Output the (X, Y) coordinate of the center of the cell containing the given text.  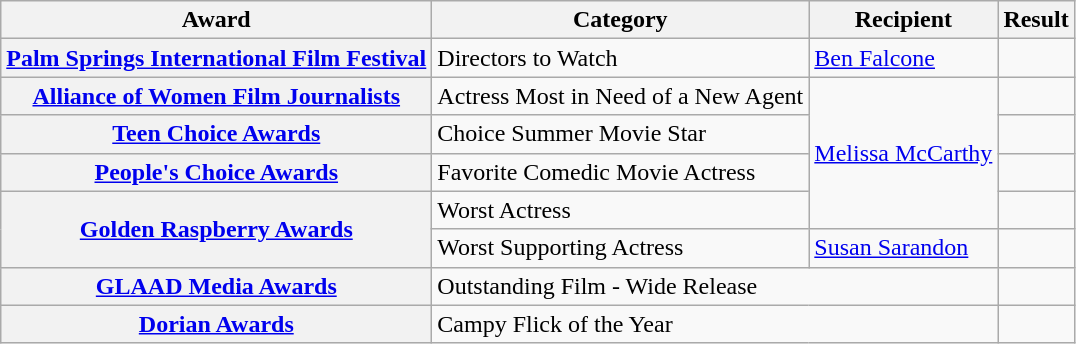
Palm Springs International Film Festival (216, 58)
Teen Choice Awards (216, 134)
Worst Actress (620, 210)
Worst Supporting Actress (620, 248)
Ben Falcone (904, 58)
Category (620, 20)
Recipient (904, 20)
Outstanding Film - Wide Release (715, 286)
Golden Raspberry Awards (216, 229)
Result (1036, 20)
Melissa McCarthy (904, 153)
Choice Summer Movie Star (620, 134)
Susan Sarandon (904, 248)
Award (216, 20)
Actress Most in Need of a New Agent (620, 96)
Campy Flick of the Year (715, 324)
Favorite Comedic Movie Actress (620, 172)
GLAAD Media Awards (216, 286)
Dorian Awards (216, 324)
People's Choice Awards (216, 172)
Alliance of Women Film Journalists (216, 96)
Directors to Watch (620, 58)
